From the cell containing the given text, extract its center point as [X, Y] coordinate. 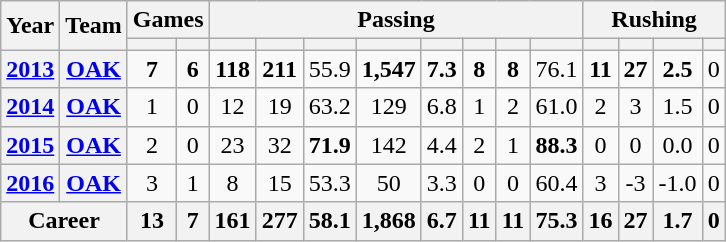
19 [280, 107]
2.5 [678, 69]
2013 [30, 69]
129 [388, 107]
Games [168, 20]
Team [94, 26]
16 [600, 221]
3.3 [442, 183]
76.1 [556, 69]
-3 [636, 183]
23 [232, 145]
1.5 [678, 107]
Passing [396, 20]
2014 [30, 107]
6 [193, 69]
50 [388, 183]
58.1 [330, 221]
-1.0 [678, 183]
6.8 [442, 107]
Career [64, 221]
4.4 [442, 145]
88.3 [556, 145]
13 [152, 221]
15 [280, 183]
12 [232, 107]
1,547 [388, 69]
211 [280, 69]
Year [30, 26]
161 [232, 221]
Rushing [654, 20]
6.7 [442, 221]
75.3 [556, 221]
55.9 [330, 69]
61.0 [556, 107]
277 [280, 221]
7.3 [442, 69]
118 [232, 69]
2015 [30, 145]
71.9 [330, 145]
60.4 [556, 183]
0.0 [678, 145]
2016 [30, 183]
53.3 [330, 183]
142 [388, 145]
1,868 [388, 221]
63.2 [330, 107]
1.7 [678, 221]
32 [280, 145]
